Provide the [x, y] coordinate of the cell's center where the given text is located.  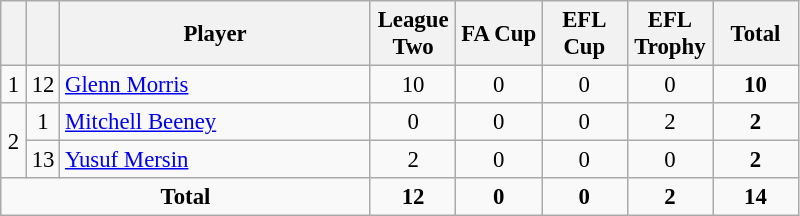
EFL Trophy [670, 34]
EFL Cup [585, 34]
14 [756, 197]
Glenn Morris [216, 85]
Player [216, 34]
Yusuf Mersin [216, 160]
League Two [413, 34]
13 [42, 160]
FA Cup [499, 34]
Mitchell Beeney [216, 122]
